Pinpoint the cell where the given text exists, returning its (X, Y) midpoint coordinate. 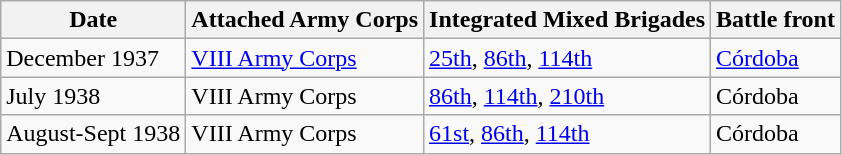
December 1937 (94, 58)
Date (94, 20)
Integrated Mixed Brigades (568, 20)
July 1938 (94, 96)
Attached Army Corps (305, 20)
Battle front (776, 20)
61st, 86th, 114th (568, 134)
25th, 86th, 114th (568, 58)
86th, 114th, 210th (568, 96)
August-Sept 1938 (94, 134)
